Identify which cell holds the provided text, then report its (x, y) central coordinate. 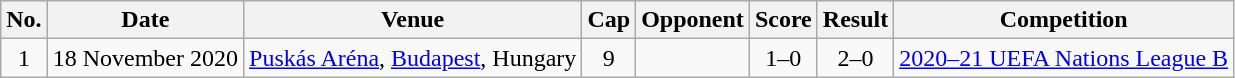
Cap (609, 20)
2020–21 UEFA Nations League B (1064, 58)
Result (855, 20)
9 (609, 58)
Opponent (693, 20)
2–0 (855, 58)
Date (145, 20)
Puskás Aréna, Budapest, Hungary (413, 58)
No. (24, 20)
1 (24, 58)
Score (783, 20)
18 November 2020 (145, 58)
Competition (1064, 20)
Venue (413, 20)
1–0 (783, 58)
